Detect which cell encompasses the target text, then output its (X, Y) center coordinate. 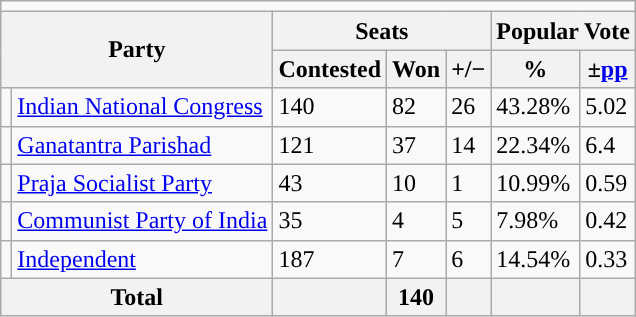
±pp (608, 69)
10 (416, 183)
14.54% (536, 259)
43 (330, 183)
Independent (142, 259)
35 (330, 221)
43.28% (536, 107)
10.99% (536, 183)
0.33 (608, 259)
0.42 (608, 221)
Popular Vote (564, 31)
4 (416, 221)
22.34% (536, 145)
Won (416, 69)
Total (137, 297)
5.02 (608, 107)
82 (416, 107)
Ganatantra Parishad (142, 145)
6.4 (608, 145)
7.98% (536, 221)
Indian National Congress (142, 107)
187 (330, 259)
% (536, 69)
Party (137, 50)
14 (468, 145)
Communist Party of India (142, 221)
Praja Socialist Party (142, 183)
1 (468, 183)
7 (416, 259)
37 (416, 145)
0.59 (608, 183)
+/− (468, 69)
6 (468, 259)
Contested (330, 69)
Seats (382, 31)
5 (468, 221)
26 (468, 107)
121 (330, 145)
